Return the (x, y) coordinate for the center point of the cell that contains the specified text.  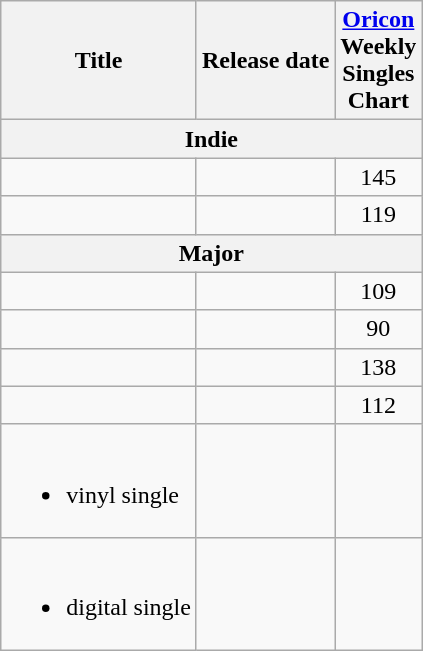
Release date (265, 60)
Title (99, 60)
Major (212, 253)
145 (378, 177)
Indie (212, 139)
119 (378, 215)
90 (378, 329)
OriconWeeklySinglesChart (378, 60)
digital single (99, 594)
112 (378, 405)
109 (378, 291)
vinyl single (99, 480)
138 (378, 367)
